Scan for the cell matching the given text and deliver its (X, Y) coordinate at center. 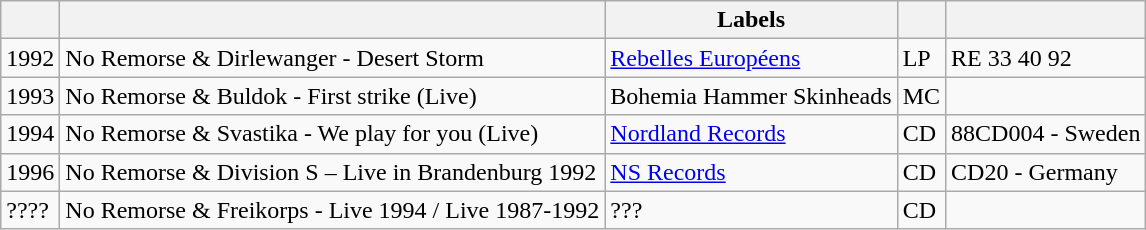
No Remorse & Svastika - We play for you (Live) (332, 134)
1994 (30, 134)
1992 (30, 58)
RE 33 40 92 (1046, 58)
LP (921, 58)
CD20 - Germany (1046, 172)
No Remorse & Buldok - First strike (Live) (332, 96)
MC (921, 96)
1996 (30, 172)
Rebelles Européens (751, 58)
88CD004 - Sweden (1046, 134)
??? (751, 210)
No Remorse & Dirlewanger - Desert Storm (332, 58)
Nordland Records (751, 134)
1993 (30, 96)
???? (30, 210)
Bohemia Hammer Skinheads (751, 96)
Labels (751, 20)
NS Records (751, 172)
No Remorse & Division S – Live in Brandenburg 1992 (332, 172)
No Remorse & Freikorps - Live 1994 / Live 1987-1992 (332, 210)
